Return (x, y) of the center of cell containing provided text 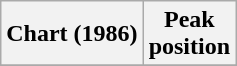
Peakposition (189, 34)
Chart (1986) (72, 34)
